Find where the given text appears and provide that cell's center as [X, Y] coordinate. 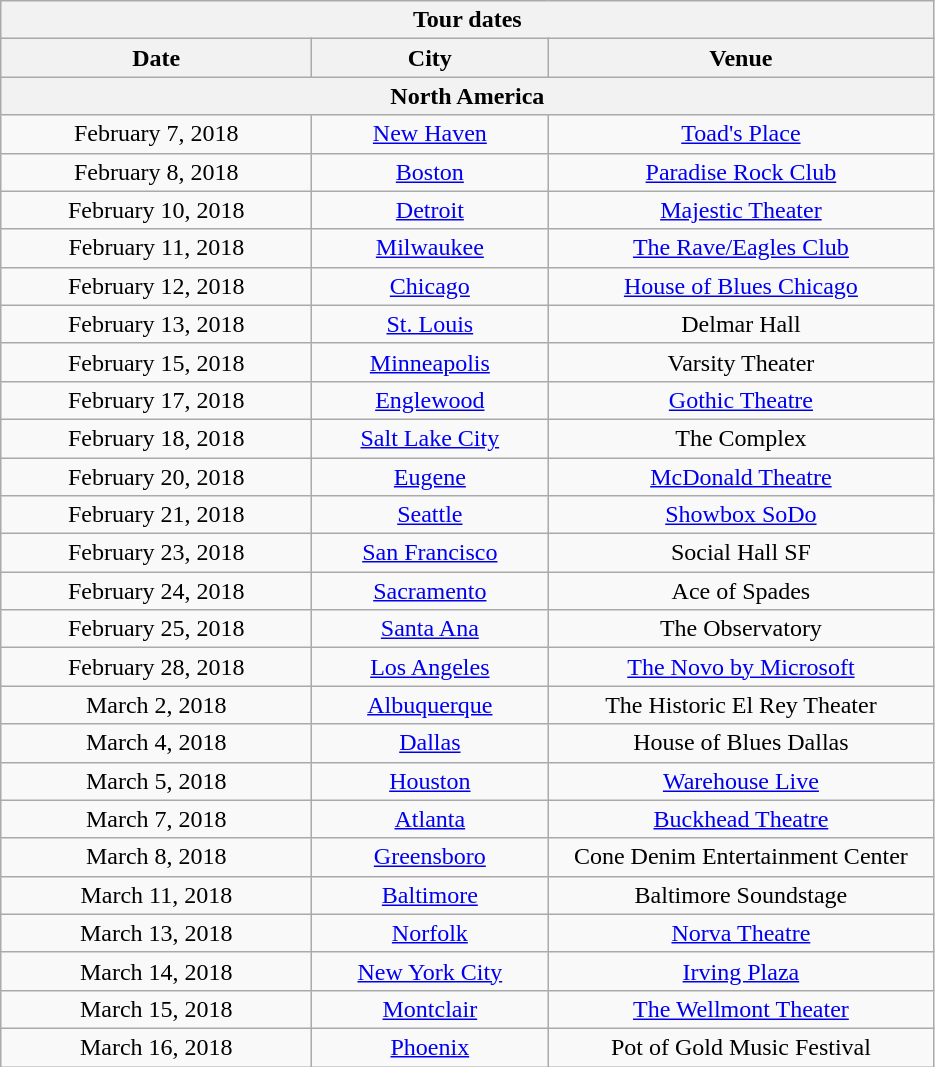
February 18, 2018 [156, 438]
The Wellmont Theater [741, 1009]
Social Hall SF [741, 553]
McDonald Theatre [741, 477]
Tour dates [468, 20]
February 21, 2018 [156, 515]
Seattle [430, 515]
February 24, 2018 [156, 591]
Irving Plaza [741, 971]
March 14, 2018 [156, 971]
Date [156, 58]
The Historic El Rey Theater [741, 705]
Los Angeles [430, 667]
City [430, 58]
March 13, 2018 [156, 933]
February 7, 2018 [156, 134]
House of Blues Dallas [741, 743]
March 8, 2018 [156, 857]
Baltimore Soundstage [741, 895]
The Rave/Eagles Club [741, 248]
Venue [741, 58]
Paradise Rock Club [741, 172]
Greensboro [430, 857]
House of Blues Chicago [741, 286]
Montclair [430, 1009]
The Novo by Microsoft [741, 667]
Baltimore [430, 895]
St. Louis [430, 324]
New Haven [430, 134]
February 8, 2018 [156, 172]
Albuquerque [430, 705]
Toad's Place [741, 134]
Eugene [430, 477]
Majestic Theater [741, 210]
Cone Denim Entertainment Center [741, 857]
Milwaukee [430, 248]
March 7, 2018 [156, 819]
Ace of Spades [741, 591]
North America [468, 96]
Dallas [430, 743]
San Francisco [430, 553]
Showbox SoDo [741, 515]
Atlanta [430, 819]
February 12, 2018 [156, 286]
Norva Theatre [741, 933]
Phoenix [430, 1047]
February 28, 2018 [156, 667]
Salt Lake City [430, 438]
Boston [430, 172]
Chicago [430, 286]
March 15, 2018 [156, 1009]
February 13, 2018 [156, 324]
March 4, 2018 [156, 743]
Warehouse Live [741, 781]
February 17, 2018 [156, 400]
Buckhead Theatre [741, 819]
February 10, 2018 [156, 210]
Santa Ana [430, 629]
March 11, 2018 [156, 895]
Detroit [430, 210]
Pot of Gold Music Festival [741, 1047]
March 16, 2018 [156, 1047]
Norfolk [430, 933]
February 23, 2018 [156, 553]
The Observatory [741, 629]
The Complex [741, 438]
February 20, 2018 [156, 477]
Minneapolis [430, 362]
New York City [430, 971]
Sacramento [430, 591]
Gothic Theatre [741, 400]
Delmar Hall [741, 324]
Englewood [430, 400]
March 2, 2018 [156, 705]
March 5, 2018 [156, 781]
Houston [430, 781]
February 15, 2018 [156, 362]
Varsity Theater [741, 362]
February 11, 2018 [156, 248]
February 25, 2018 [156, 629]
